Identify which cell holds the provided text, then report its [X, Y] central coordinate. 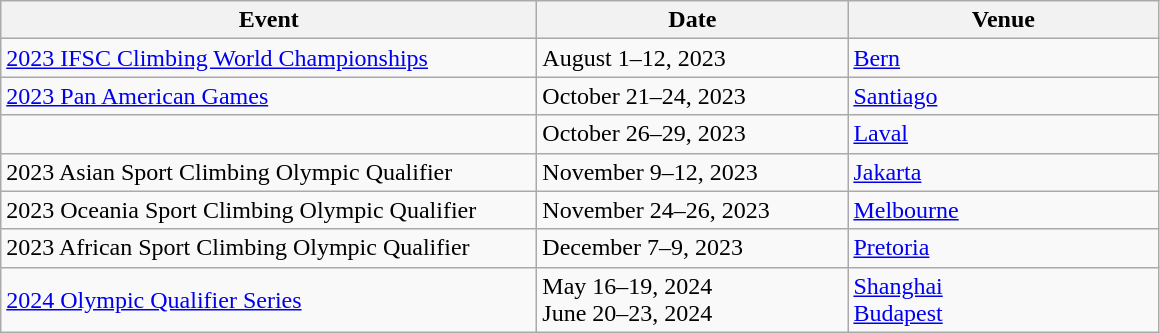
2023 Pan American Games [269, 96]
Santiago [1004, 96]
Venue [1004, 20]
2023 African Sport Climbing Olympic Qualifier [269, 248]
November 24–26, 2023 [692, 210]
Event [269, 20]
2023 Oceania Sport Climbing Olympic Qualifier [269, 210]
Jakarta [1004, 172]
November 9–12, 2023 [692, 172]
Shanghai Budapest [1004, 300]
October 21–24, 2023 [692, 96]
Pretoria [1004, 248]
May 16–19, 2024June 20–23, 2024 [692, 300]
Date [692, 20]
Melbourne [1004, 210]
October 26–29, 2023 [692, 134]
2024 Olympic Qualifier Series [269, 300]
Laval [1004, 134]
2023 Asian Sport Climbing Olympic Qualifier [269, 172]
2023 IFSC Climbing World Championships [269, 58]
August 1–12, 2023 [692, 58]
December 7–9, 2023 [692, 248]
Bern [1004, 58]
